Return [X, Y] of the center of cell containing provided text 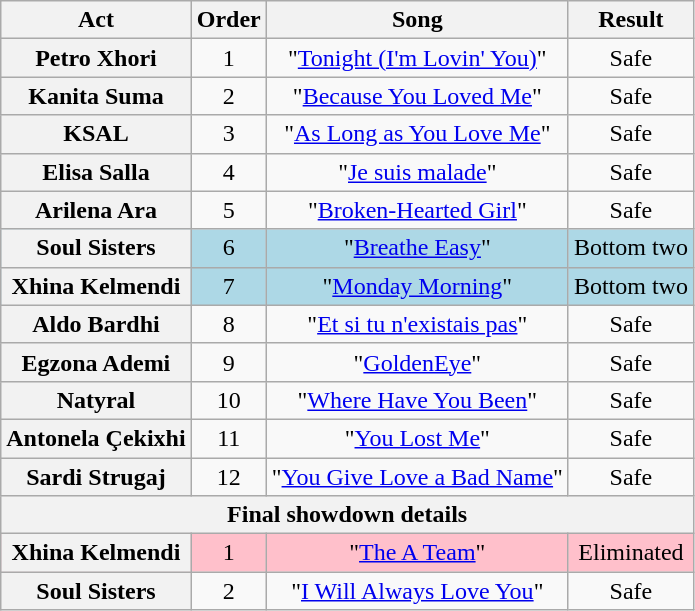
"You Lost Me" [417, 438]
"The A Team" [417, 553]
Petro Xhori [96, 58]
12 [228, 477]
Sardi Strugaj [96, 477]
Final showdown details [348, 515]
"As Long as You Love Me" [417, 134]
3 [228, 134]
11 [228, 438]
Egzona Ademi [96, 362]
"Monday Morning" [417, 286]
7 [228, 286]
"Et si tu n'existais pas" [417, 324]
4 [228, 172]
8 [228, 324]
Elisa Salla [96, 172]
Antonela Çekixhi [96, 438]
"You Give Love a Bad Name" [417, 477]
Eliminated [630, 553]
Aldo Bardhi [96, 324]
"GoldenEye" [417, 362]
Arilena Ara [96, 210]
5 [228, 210]
"I Will Always Love You" [417, 591]
9 [228, 362]
"Je suis malade" [417, 172]
Order [228, 20]
Act [96, 20]
Song [417, 20]
Result [630, 20]
10 [228, 400]
"Broken-Hearted Girl" [417, 210]
"Tonight (I'm Lovin' You)" [417, 58]
6 [228, 248]
"Where Have You Been" [417, 400]
Natyral [96, 400]
Kanita Suma [96, 96]
KSAL [96, 134]
"Breathe Easy" [417, 248]
"Because You Loved Me" [417, 96]
